Scan for the cell matching the given text and deliver its [x, y] coordinate at center. 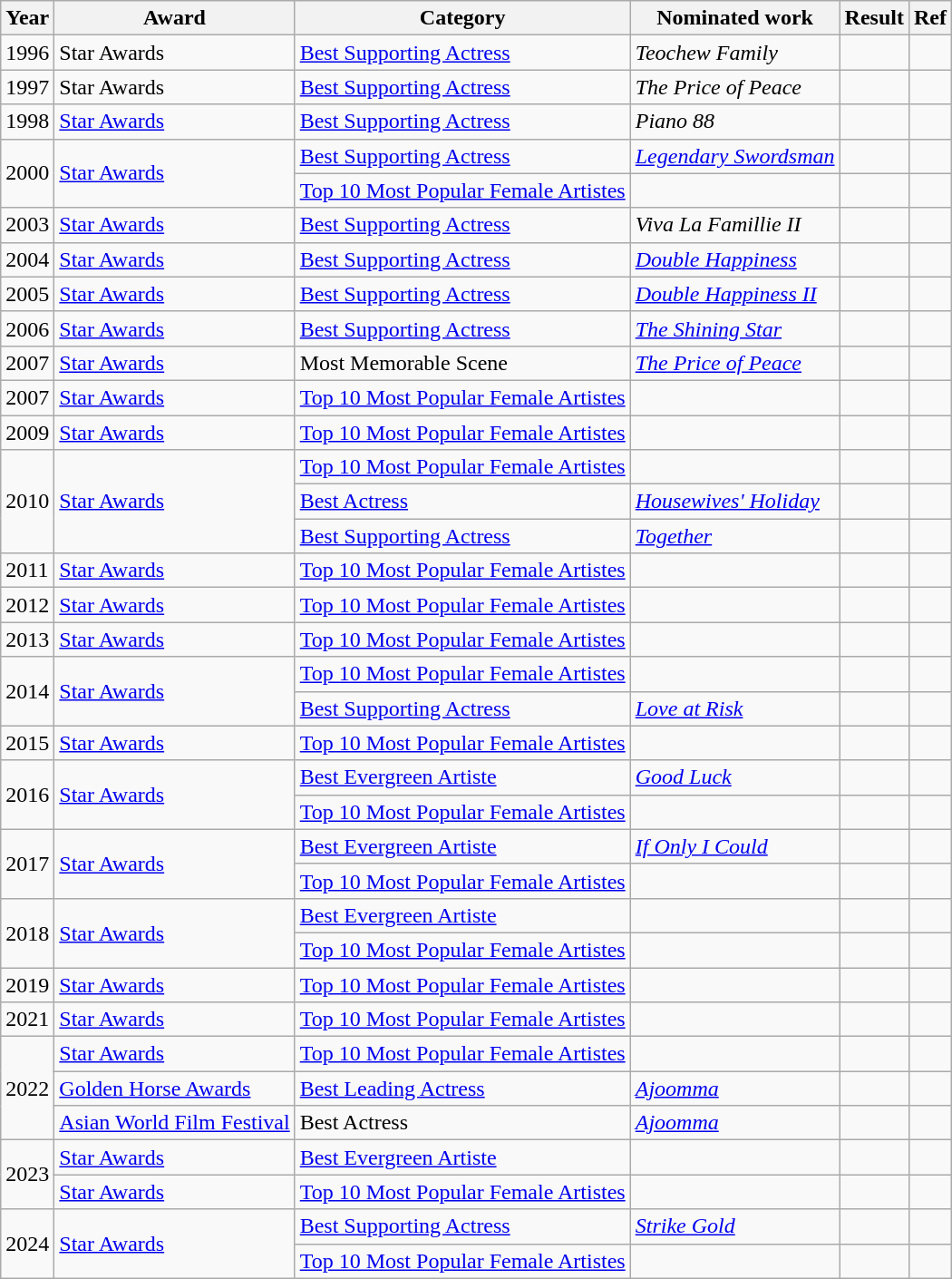
2021 [27, 1020]
2022 [27, 1089]
Best Leading Actress [462, 1089]
2005 [27, 294]
Award [174, 18]
Good Luck [734, 777]
Love at Risk [734, 708]
Nominated work [734, 18]
2017 [27, 864]
1998 [27, 122]
2010 [27, 502]
2023 [27, 1175]
2013 [27, 639]
Ref [930, 18]
2000 [27, 173]
Legendary Swordsman [734, 156]
1997 [27, 87]
Together [734, 536]
2016 [27, 795]
Year [27, 18]
Asian World Film Festival [174, 1123]
2006 [27, 328]
2003 [27, 225]
Viva La Famillie II [734, 225]
Double Happiness II [734, 294]
Double Happiness [734, 259]
Result [874, 18]
2014 [27, 691]
The Shining Star [734, 328]
2011 [27, 571]
2009 [27, 433]
2004 [27, 259]
Teochew Family [734, 53]
Strike Gold [734, 1226]
2015 [27, 743]
1996 [27, 53]
Golden Horse Awards [174, 1089]
If Only I Could [734, 846]
Most Memorable Scene [462, 363]
Housewives' Holiday [734, 502]
2024 [27, 1244]
Piano 88 [734, 122]
2012 [27, 605]
Category [462, 18]
2019 [27, 984]
2018 [27, 932]
